Return the [x, y] coordinate for the center point of the cell that contains the specified text.  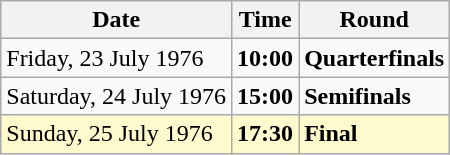
17:30 [266, 134]
15:00 [266, 96]
Final [374, 134]
Quarterfinals [374, 58]
Friday, 23 July 1976 [116, 58]
Saturday, 24 July 1976 [116, 96]
Semifinals [374, 96]
Round [374, 20]
Sunday, 25 July 1976 [116, 134]
Date [116, 20]
10:00 [266, 58]
Time [266, 20]
